Return (x, y) of the center of cell containing provided text 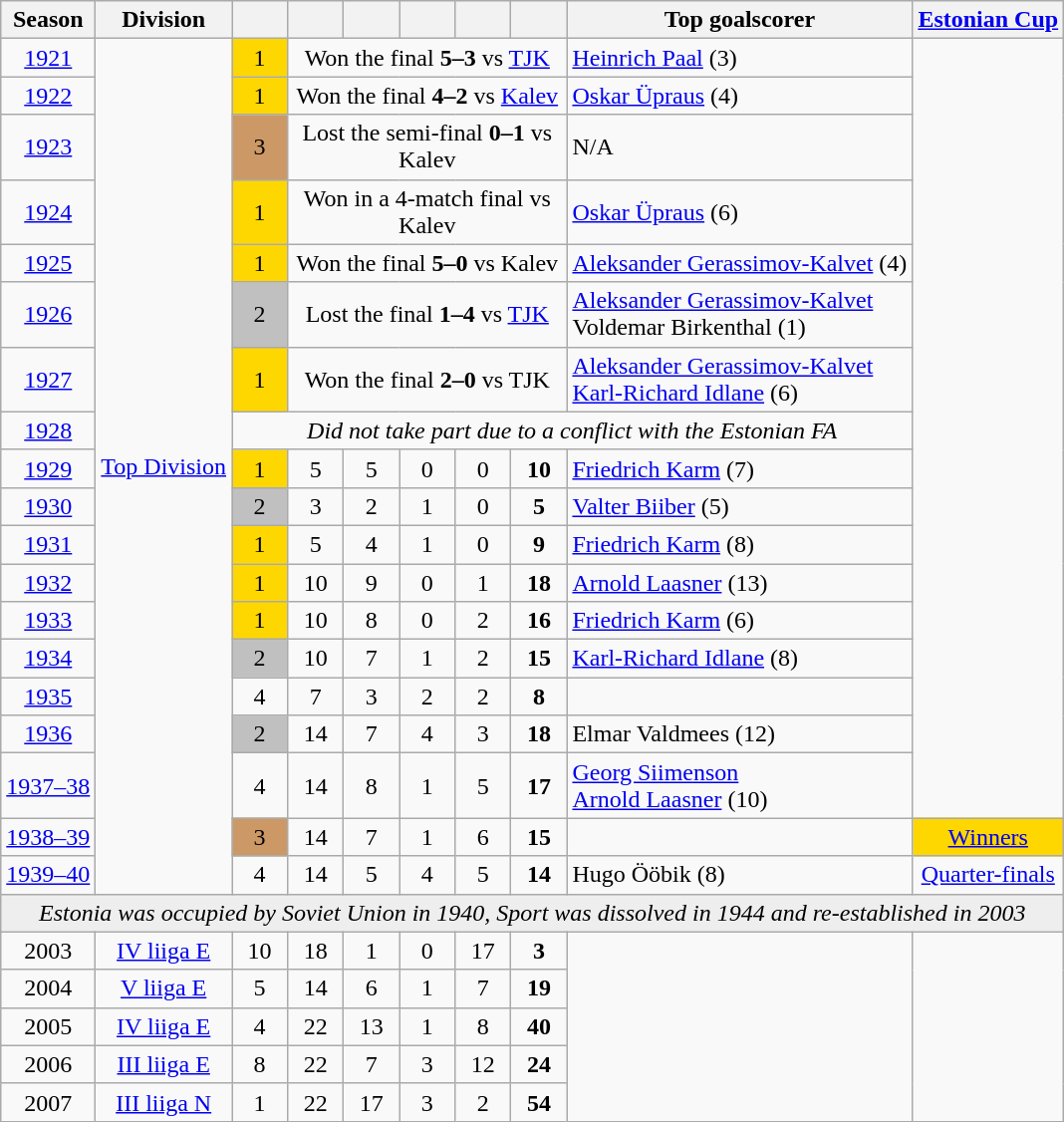
1937–38 (48, 785)
Won the final 2–0 vs TJK (427, 379)
Aleksander Gerassimov-Kalvet Voldemar Birkenthal (1) (739, 315)
1925 (48, 263)
Won the final 4–2 vs Kalev (427, 96)
1939–40 (48, 875)
Did not take part due to a conflict with the Estonian FA (572, 430)
1929 (48, 468)
24 (539, 1064)
Season (48, 20)
13 (372, 1026)
1935 (48, 697)
Aleksander Gerassimov-Kalvet Karl-Richard Idlane (6) (739, 379)
Oskar Üpraus (6) (739, 211)
1926 (48, 315)
2004 (48, 988)
Friedrich Karm (6) (739, 621)
Won in a 4-match final vs Kalev (427, 211)
2003 (48, 951)
Estonia was occupied by Soviet Union in 1940, Sport was dissolved in 1944 and re-established in 2003 (532, 913)
Won the final 5–0 vs Kalev (427, 263)
2005 (48, 1026)
19 (539, 988)
Oskar Üpraus (4) (739, 96)
III liiga N (163, 1102)
Valter Biiber (5) (739, 506)
1922 (48, 96)
Arnold Laasner (13) (739, 583)
1936 (48, 734)
Quarter-finals (988, 875)
V liiga E (163, 988)
Georg Siimenson Arnold Laasner (10) (739, 785)
Hugo Ööbik (8) (739, 875)
12 (483, 1064)
Top Division (163, 466)
Lost the semi-final 0–1 vs Kalev (427, 147)
54 (539, 1102)
Aleksander Gerassimov-Kalvet (4) (739, 263)
Elmar Valdmees (12) (739, 734)
1921 (48, 58)
1927 (48, 379)
III liiga E (163, 1064)
1938–39 (48, 837)
Top goalscorer (739, 20)
1932 (48, 583)
40 (539, 1026)
1924 (48, 211)
1928 (48, 430)
Friedrich Karm (7) (739, 468)
1930 (48, 506)
1931 (48, 544)
Friedrich Karm (8) (739, 544)
Division (163, 20)
1934 (48, 659)
N/A (739, 147)
2007 (48, 1102)
Karl-Richard Idlane (8) (739, 659)
Lost the final 1–4 vs TJK (427, 315)
Won the final 5–3 vs TJK (427, 58)
16 (539, 621)
1933 (48, 621)
Winners (988, 837)
Estonian Cup (988, 20)
2006 (48, 1064)
Heinrich Paal (3) (739, 58)
1923 (48, 147)
